For the text-containing cell, return its midpoint in (X, Y) coordinate format. 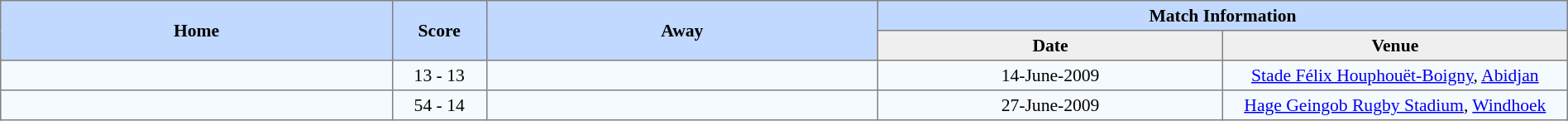
54 - 14 (439, 105)
Date (1050, 46)
Stade Félix Houphouët-Boigny, Abidjan (1394, 75)
14-June-2009 (1050, 75)
Venue (1394, 46)
Score (439, 31)
Match Information (1223, 16)
13 - 13 (439, 75)
27-June-2009 (1050, 105)
Home (197, 31)
Hage Geingob Rugby Stadium, Windhoek (1394, 105)
Away (682, 31)
